Provide the [X, Y] coordinate of the cell's center where the given text is located.  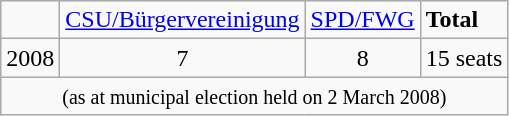
(as at municipal election held on 2 March 2008) [254, 96]
7 [182, 58]
CSU/Bürgervereinigung [182, 20]
15 seats [464, 58]
SPD/FWG [362, 20]
8 [362, 58]
2008 [30, 58]
Total [464, 20]
